Detect which cell encompasses the target text, then output its (x, y) center coordinate. 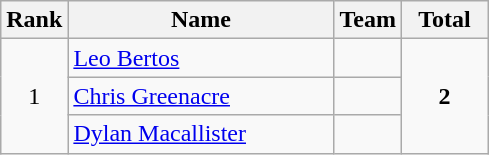
Chris Greenacre (201, 96)
Dylan Macallister (201, 134)
Leo Bertos (201, 58)
1 (34, 96)
2 (444, 96)
Team (368, 20)
Rank (34, 20)
Name (201, 20)
Total (444, 20)
